Return the [x, y] coordinate for the center point of the cell that contains the specified text.  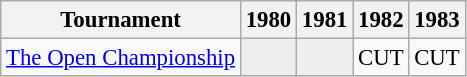
1983 [437, 20]
The Open Championship [121, 58]
1982 [381, 20]
1981 [325, 20]
Tournament [121, 20]
1980 [268, 20]
